Determine the [x, y] coordinate at the center of the cell enclosing the given text.  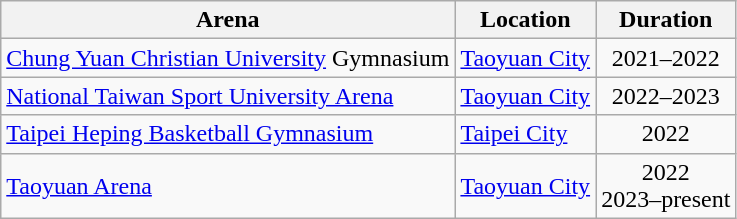
20222023–present [666, 186]
2022–2023 [666, 96]
Location [526, 20]
Taipei Heping Basketball Gymnasium [228, 134]
2021–2022 [666, 58]
2022 [666, 134]
National Taiwan Sport University Arena [228, 96]
Arena [228, 20]
Duration [666, 20]
Taoyuan Arena [228, 186]
Taipei City [526, 134]
Chung Yuan Christian University Gymnasium [228, 58]
